Capture the cell that displays the provided text and extract its (X, Y) central coordinate. 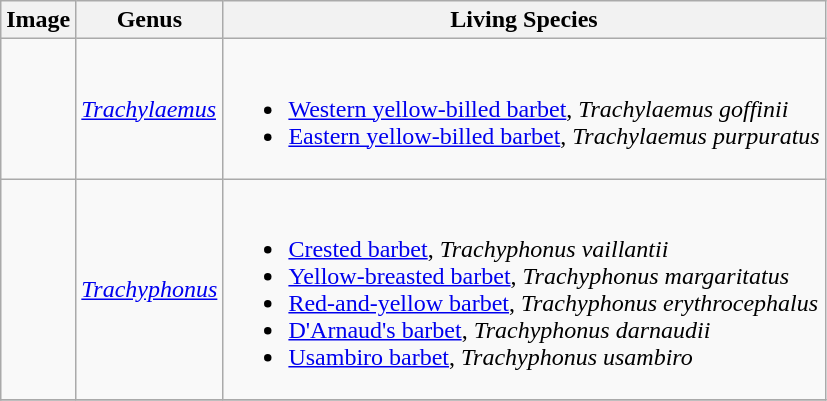
Trachylaemus (150, 109)
Living Species (524, 20)
Image (38, 20)
Trachyphonus (150, 290)
Western yellow-billed barbet, Trachylaemus goffiniiEastern yellow-billed barbet, Trachylaemus purpuratus (524, 109)
Genus (150, 20)
